From the cell containing the given text, extract its center point as (X, Y) coordinate. 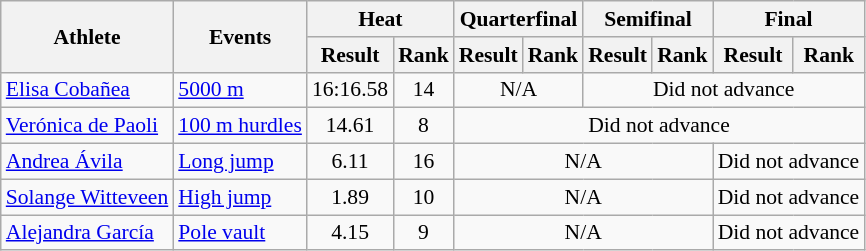
Semifinal (648, 19)
Alejandra García (88, 233)
16:16.58 (350, 90)
14 (424, 90)
8 (424, 126)
5000 m (240, 90)
Athlete (88, 36)
Quarterfinal (518, 19)
6.11 (350, 162)
Solange Witteveen (88, 197)
Heat (380, 19)
High jump (240, 197)
16 (424, 162)
1.89 (350, 197)
10 (424, 197)
Elisa Cobañea (88, 90)
Final (789, 19)
9 (424, 233)
14.61 (350, 126)
Pole vault (240, 233)
Verónica de Paoli (88, 126)
4.15 (350, 233)
100 m hurdles (240, 126)
Events (240, 36)
Andrea Ávila (88, 162)
Long jump (240, 162)
